Provide the (X, Y) coordinate of the cell's center where the given text is located.  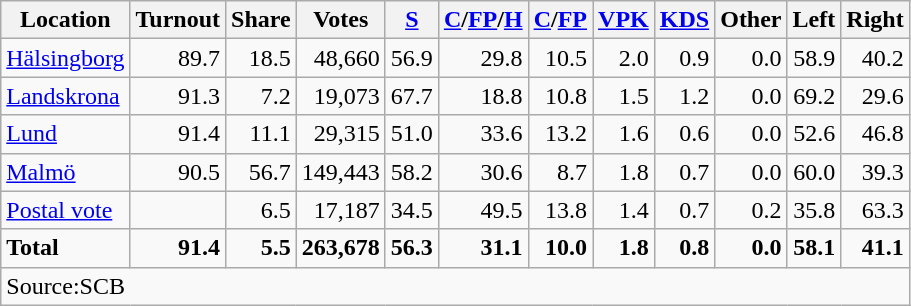
35.8 (814, 210)
56.7 (262, 172)
17,187 (340, 210)
5.5 (262, 248)
63.3 (875, 210)
Other (751, 20)
18.8 (483, 96)
34.5 (412, 210)
10.0 (560, 248)
29.8 (483, 58)
Left (814, 20)
6.5 (262, 210)
58.2 (412, 172)
8.7 (560, 172)
19,073 (340, 96)
Votes (340, 20)
0.8 (684, 248)
29.6 (875, 96)
Landskrona (66, 96)
2.0 (624, 58)
Malmö (66, 172)
39.3 (875, 172)
Postal vote (66, 210)
KDS (684, 20)
52.6 (814, 134)
10.5 (560, 58)
Source:SCB (455, 286)
29,315 (340, 134)
40.2 (875, 58)
91.3 (178, 96)
67.7 (412, 96)
1.2 (684, 96)
49.5 (483, 210)
Turnout (178, 20)
Lund (66, 134)
7.2 (262, 96)
0.2 (751, 210)
58.9 (814, 58)
0.9 (684, 58)
VPK (624, 20)
263,678 (340, 248)
51.0 (412, 134)
13.8 (560, 210)
S (412, 20)
1.4 (624, 210)
Hälsingborg (66, 58)
31.1 (483, 248)
60.0 (814, 172)
89.7 (178, 58)
90.5 (178, 172)
48,660 (340, 58)
1.6 (624, 134)
69.2 (814, 96)
11.1 (262, 134)
C/FP/H (483, 20)
Share (262, 20)
1.5 (624, 96)
Location (66, 20)
33.6 (483, 134)
30.6 (483, 172)
13.2 (560, 134)
41.1 (875, 248)
56.3 (412, 248)
Total (66, 248)
Right (875, 20)
18.5 (262, 58)
58.1 (814, 248)
0.6 (684, 134)
46.8 (875, 134)
10.8 (560, 96)
149,443 (340, 172)
C/FP (560, 20)
56.9 (412, 58)
